For the text-containing cell, return its midpoint in [X, Y] coordinate format. 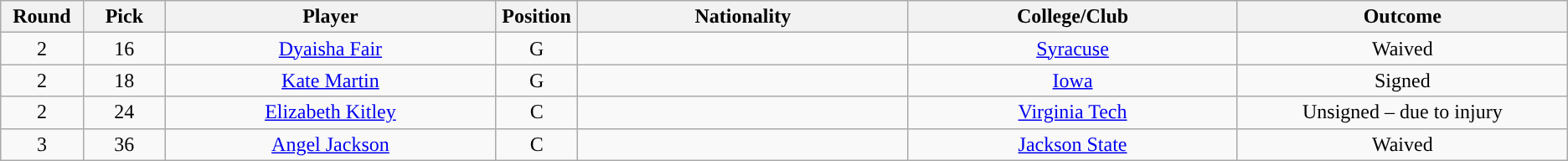
Signed [1402, 80]
Player [331, 17]
16 [124, 49]
36 [124, 144]
Virginia Tech [1073, 112]
Syracuse [1073, 49]
Kate Martin [331, 80]
Angel Jackson [331, 144]
18 [124, 80]
Pick [124, 17]
Outcome [1402, 17]
3 [42, 144]
Unsigned – due to injury [1402, 112]
Elizabeth Kitley [331, 112]
Iowa [1073, 80]
College/Club [1073, 17]
Nationality [743, 17]
24 [124, 112]
Position [536, 17]
Round [42, 17]
Dyaisha Fair [331, 49]
Jackson State [1073, 144]
